Find where the given text appears and provide that cell's center as (x, y) coordinate. 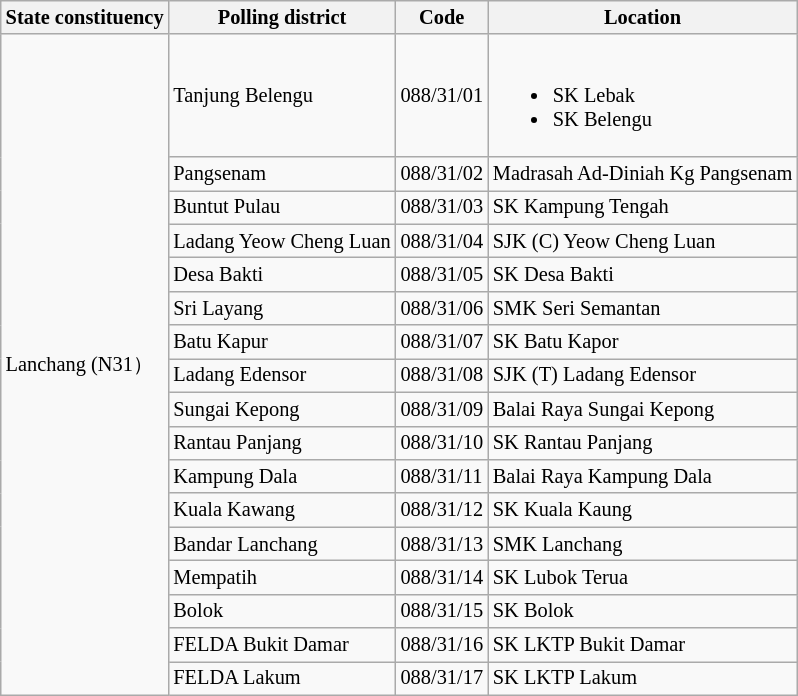
SJK (T) Ladang Edensor (642, 375)
Mempatih (282, 577)
Balai Raya Sungai Kepong (642, 409)
SK Rantau Panjang (642, 443)
SK LKTP Bukit Damar (642, 645)
SK Desa Bakti (642, 274)
088/31/06 (442, 308)
088/31/17 (442, 678)
Polling district (282, 17)
SK Bolok (642, 611)
Desa Bakti (282, 274)
Pangsenam (282, 173)
Batu Kapur (282, 342)
088/31/09 (442, 409)
SK Lubok Terua (642, 577)
088/31/04 (442, 241)
SK Kuala Kaung (642, 510)
Ladang Yeow Cheng Luan (282, 241)
Buntut Pulau (282, 207)
088/31/01 (442, 95)
SK Batu Kapor (642, 342)
088/31/07 (442, 342)
SK LebakSK Belengu (642, 95)
Code (442, 17)
Ladang Edensor (282, 375)
088/31/13 (442, 544)
Sungai Kepong (282, 409)
Location (642, 17)
088/31/02 (442, 173)
088/31/15 (442, 611)
FELDA Lakum (282, 678)
Bolok (282, 611)
088/31/14 (442, 577)
SJK (C) Yeow Cheng Luan (642, 241)
SMK Seri Semantan (642, 308)
088/31/11 (442, 476)
Balai Raya Kampung Dala (642, 476)
Rantau Panjang (282, 443)
Tanjung Belengu (282, 95)
SK Kampung Tengah (642, 207)
Kuala Kawang (282, 510)
088/31/05 (442, 274)
088/31/10 (442, 443)
Kampung Dala (282, 476)
Madrasah Ad-Diniah Kg Pangsenam (642, 173)
Bandar Lanchang (282, 544)
State constituency (85, 17)
FELDA Bukit Damar (282, 645)
Lanchang (N31） (85, 364)
088/31/16 (442, 645)
Sri Layang (282, 308)
SMK Lanchang (642, 544)
SK LKTP Lakum (642, 678)
088/31/03 (442, 207)
088/31/12 (442, 510)
088/31/08 (442, 375)
